Search for the cell housing the specified text and yield its [x, y] center coordinate. 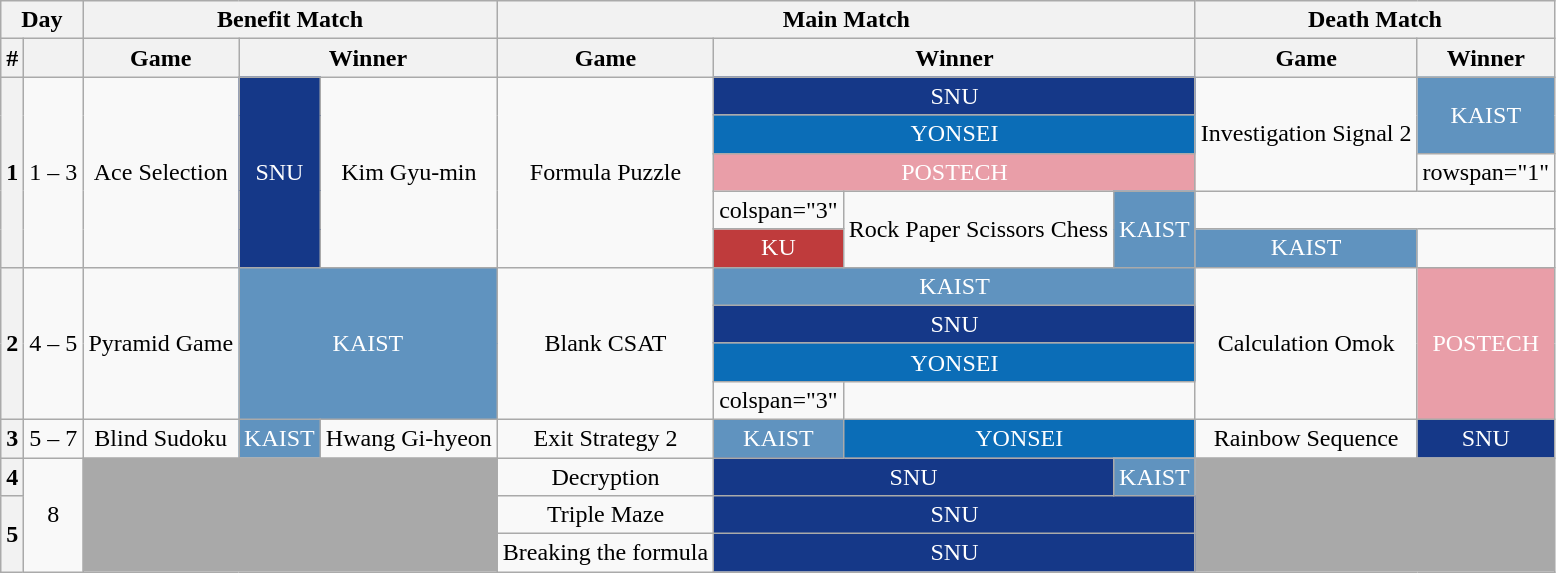
Rainbow Sequence [1306, 438]
2 [12, 343]
5 [12, 534]
5 – 7 [54, 438]
Main Match [846, 20]
rowspan="1" [1486, 172]
Triple Maze [605, 515]
Breaking the formula [605, 553]
Blank CSAT [605, 343]
Formula Puzzle [605, 172]
Day [42, 20]
Blind Sudoku [161, 438]
3 [12, 438]
8 [54, 515]
Ace Selection [161, 172]
Benefit Match [290, 20]
Rock Paper Scissors Chess [978, 229]
Exit Strategy 2 [605, 438]
Kim Gyu-min [408, 172]
Death Match [1374, 20]
# [12, 58]
4 [12, 477]
KU [779, 248]
Calculation Omok [1306, 343]
Hwang Gi-hyeon [408, 438]
4 – 5 [54, 343]
Investigation Signal 2 [1306, 134]
1 [12, 172]
Decryption [605, 477]
1 – 3 [54, 172]
Pyramid Game [161, 343]
